Search for the cell housing the specified text and yield its [x, y] center coordinate. 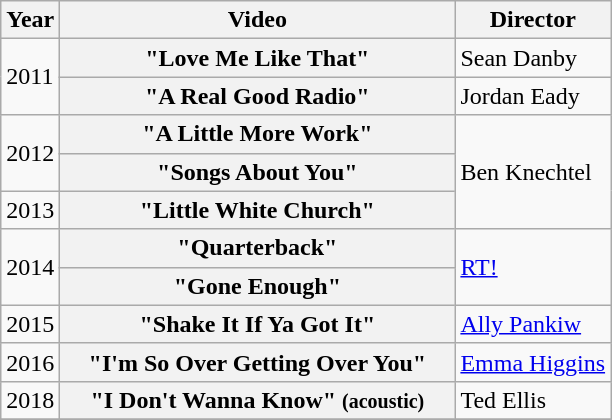
2012 [30, 153]
Ally Pankiw [533, 324]
"A Real Good Radio" [258, 96]
2015 [30, 324]
2011 [30, 77]
"A Little More Work" [258, 134]
"Songs About You" [258, 172]
Year [30, 20]
"Quarterback" [258, 248]
Video [258, 20]
Sean Danby [533, 58]
"Little White Church" [258, 210]
Emma Higgins [533, 362]
"Shake It If Ya Got It" [258, 324]
Ben Knechtel [533, 172]
Ted Ellis [533, 400]
2013 [30, 210]
"Gone Enough" [258, 286]
2018 [30, 400]
2014 [30, 267]
Director [533, 20]
"I Don't Wanna Know" (acoustic) [258, 400]
Jordan Eady [533, 96]
"I'm So Over Getting Over You" [258, 362]
2016 [30, 362]
RT! [533, 267]
"Love Me Like That" [258, 58]
